Determine the [x, y] coordinate at the center of the cell enclosing the given text.  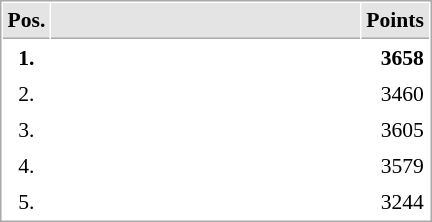
3. [26, 129]
3658 [396, 57]
4. [26, 165]
3460 [396, 93]
3579 [396, 165]
5. [26, 201]
Points [396, 21]
3605 [396, 129]
Pos. [26, 21]
2. [26, 93]
3244 [396, 201]
1. [26, 57]
